Identify which cell holds the provided text, then report its (X, Y) central coordinate. 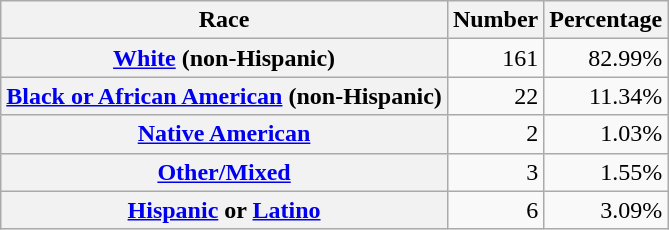
1.03% (606, 134)
2 (495, 134)
Percentage (606, 20)
11.34% (606, 96)
Race (224, 20)
22 (495, 96)
6 (495, 210)
1.55% (606, 172)
White (non-Hispanic) (224, 58)
Number (495, 20)
161 (495, 58)
Hispanic or Latino (224, 210)
Native American (224, 134)
3.09% (606, 210)
3 (495, 172)
Black or African American (non-Hispanic) (224, 96)
82.99% (606, 58)
Other/Mixed (224, 172)
